For the text-containing cell, return its midpoint in (X, Y) coordinate format. 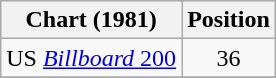
36 (229, 58)
US Billboard 200 (92, 58)
Chart (1981) (92, 20)
Position (229, 20)
